Capture the cell that displays the provided text and extract its (X, Y) central coordinate. 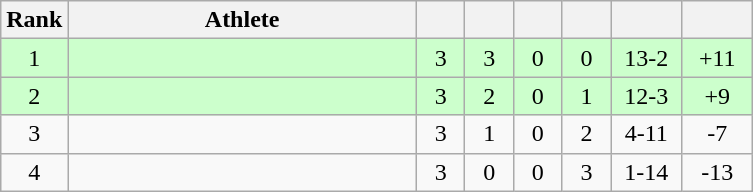
-13 (718, 172)
+11 (718, 58)
Rank (34, 20)
Athlete (242, 20)
13-2 (646, 58)
4-11 (646, 134)
+9 (718, 96)
1-14 (646, 172)
12-3 (646, 96)
-7 (718, 134)
4 (34, 172)
